Extract the [X, Y] coordinate from the center of the cell holding the provided text.  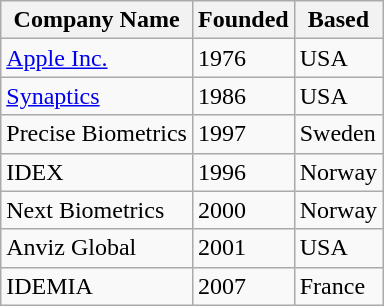
IDEMIA [97, 286]
France [338, 286]
Next Biometrics [97, 210]
2000 [243, 210]
2007 [243, 286]
Company Name [97, 20]
1996 [243, 172]
1986 [243, 96]
Precise Biometrics [97, 134]
Synaptics [97, 96]
Based [338, 20]
Anviz Global [97, 248]
Sweden [338, 134]
Founded [243, 20]
1976 [243, 58]
IDEX [97, 172]
1997 [243, 134]
2001 [243, 248]
Apple Inc. [97, 58]
